Provide the (X, Y) coordinate of the cell's center where the given text is located.  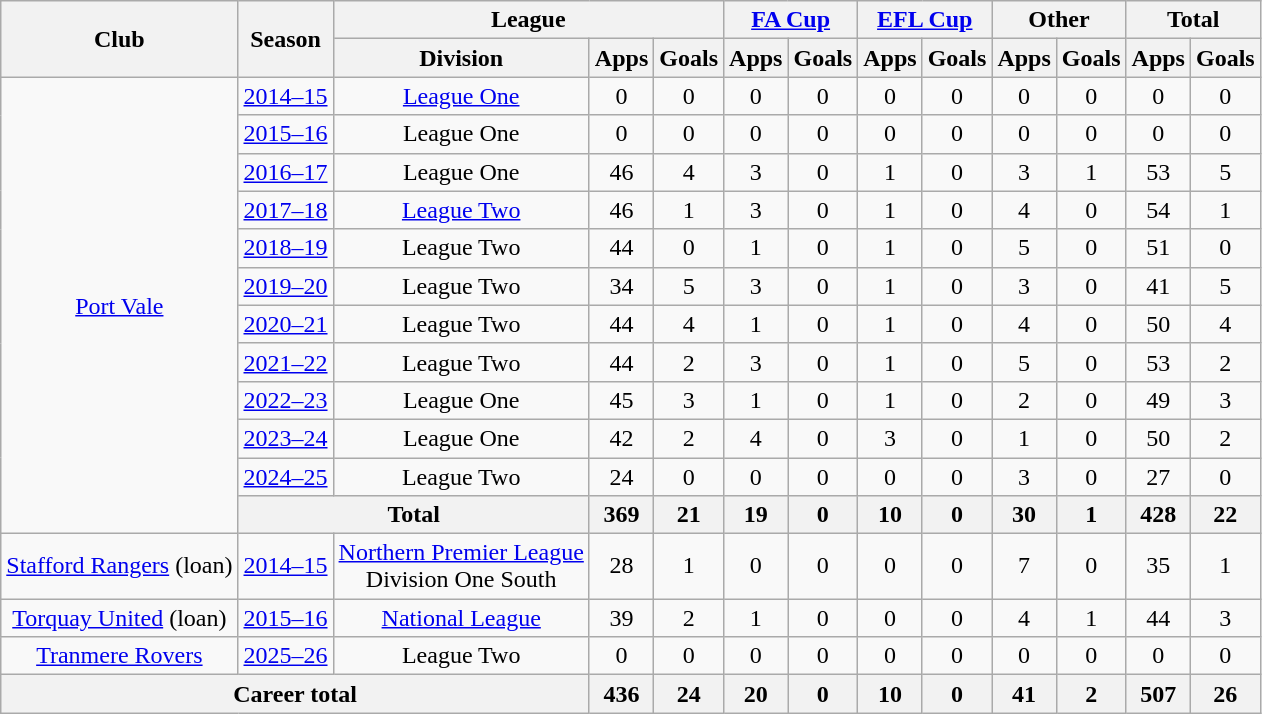
20 (756, 694)
2018–19 (286, 248)
54 (1158, 210)
2020–21 (286, 324)
EFL Cup (925, 20)
2024–25 (286, 477)
Season (286, 39)
21 (689, 515)
2016–17 (286, 172)
49 (1158, 400)
Torquay United (loan) (120, 618)
2023–24 (286, 438)
436 (621, 694)
2025–26 (286, 656)
45 (621, 400)
Northern Premier LeagueDivision One South (461, 566)
Other (1059, 20)
2021–22 (286, 362)
428 (1158, 515)
28 (621, 566)
Stafford Rangers (loan) (120, 566)
27 (1158, 477)
FA Cup (791, 20)
35 (1158, 566)
2022–23 (286, 400)
Club (120, 39)
51 (1158, 248)
22 (1225, 515)
39 (621, 618)
Division (461, 58)
Tranmere Rovers (120, 656)
42 (621, 438)
19 (756, 515)
Port Vale (120, 306)
National League (461, 618)
2017–18 (286, 210)
7 (1024, 566)
Career total (296, 694)
369 (621, 515)
2019–20 (286, 286)
34 (621, 286)
League (528, 20)
26 (1225, 694)
30 (1024, 515)
507 (1158, 694)
